Capture the cell that displays the provided text and extract its [x, y] central coordinate. 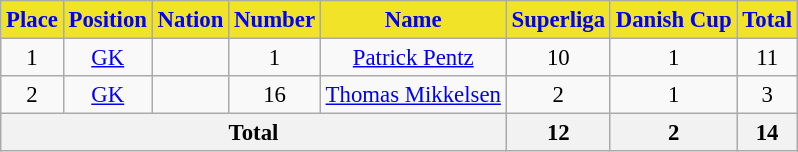
Position [108, 20]
16 [275, 95]
Nation [190, 20]
Place [32, 20]
11 [767, 58]
Patrick Pentz [413, 58]
12 [558, 133]
3 [767, 95]
Superliga [558, 20]
Danish Cup [673, 20]
Number [275, 20]
Name [413, 20]
14 [767, 133]
10 [558, 58]
Thomas Mikkelsen [413, 95]
